Search for the cell housing the specified text and yield its (x, y) center coordinate. 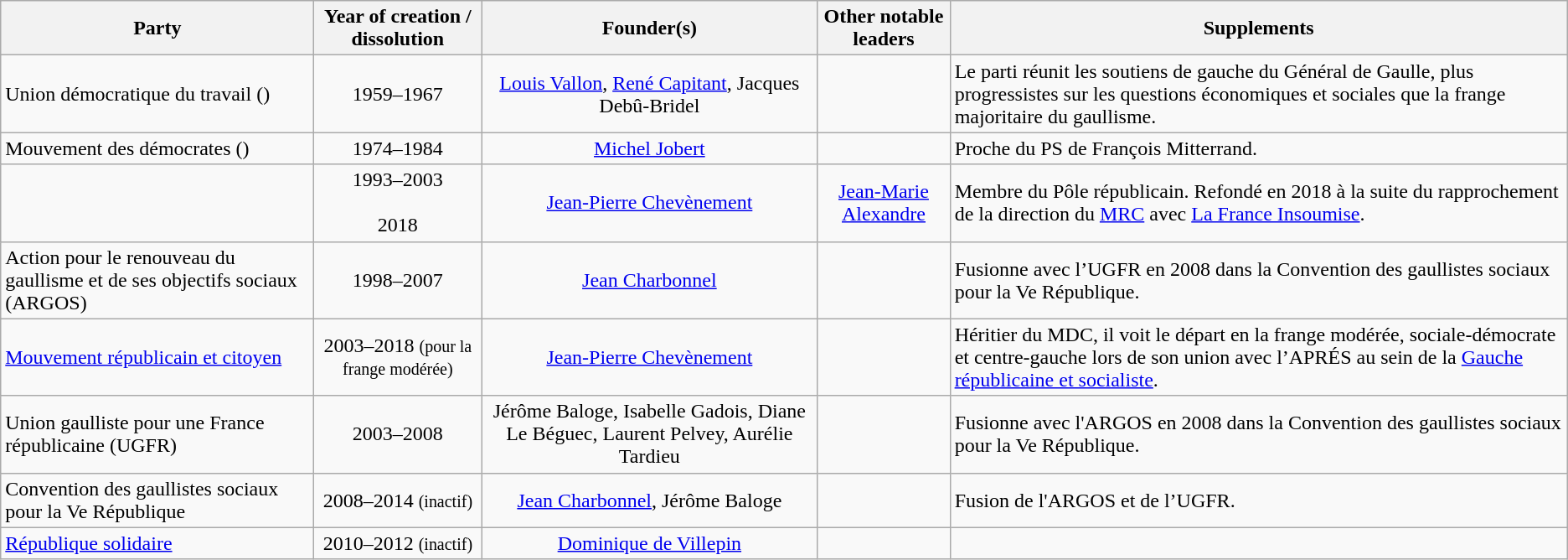
Louis Vallon, René Capitant, Jacques Debû-Bridel (650, 94)
Convention des gaullistes sociaux pour la Ve République (157, 500)
République solidaire (157, 543)
Supplements (1258, 29)
Jean Charbonnel, Jérôme Baloge (650, 500)
Mouvement républicain et citoyen (157, 357)
Fusion de l'ARGOS et de l’UGFR. (1258, 500)
1993–2003 2018 (398, 203)
Dominique de Villepin (650, 543)
1998–2007 (398, 280)
2003–2018 (pour la frange modérée) (398, 357)
Jérôme Baloge, Isabelle Gadois, Diane Le Béguec, Laurent Pelvey, Aurélie Tardieu (650, 434)
Union démocratique du travail () (157, 94)
Party (157, 29)
2008–2014 (inactif) (398, 500)
2010–2012 (inactif) (398, 543)
Jean-Marie Alexandre (884, 203)
1974–1984 (398, 148)
Proche du PS de François Mitterrand. (1258, 148)
Fusionne avec l'ARGOS en 2008 dans la Convention des gaullistes sociaux pour la Ve République. (1258, 434)
1959–1967 (398, 94)
Membre du Pôle républicain. Refondé en 2018 à la suite du rapprochement de la direction du MRC avec La France Insoumise. (1258, 203)
Union gaulliste pour une France républicaine (UGFR) (157, 434)
Action pour le renouveau du gaullisme et de ses objectifs sociaux (ARGOS) (157, 280)
Mouvement des démocrates () (157, 148)
Other notable leaders (884, 29)
2003–2008 (398, 434)
Year of creation / dissolution (398, 29)
Founder(s) (650, 29)
Jean Charbonnel (650, 280)
Fusionne avec l’UGFR en 2008 dans la Convention des gaullistes sociaux pour la Ve République. (1258, 280)
Michel Jobert (650, 148)
